Provide the [X, Y] coordinate of the cell's center where the given text is located.  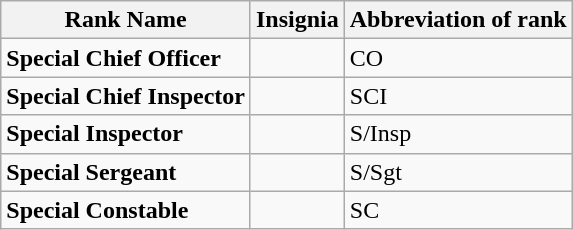
SC [458, 210]
Rank Name [126, 20]
S/Insp [458, 134]
Special Chief Officer [126, 58]
Special Inspector [126, 134]
Special Sergeant [126, 172]
S/Sgt [458, 172]
Special Chief Inspector [126, 96]
Abbreviation of rank [458, 20]
SCI [458, 96]
Special Constable [126, 210]
Insignia [297, 20]
CO [458, 58]
